Extract the [X, Y] coordinate from the center of the cell holding the provided text.  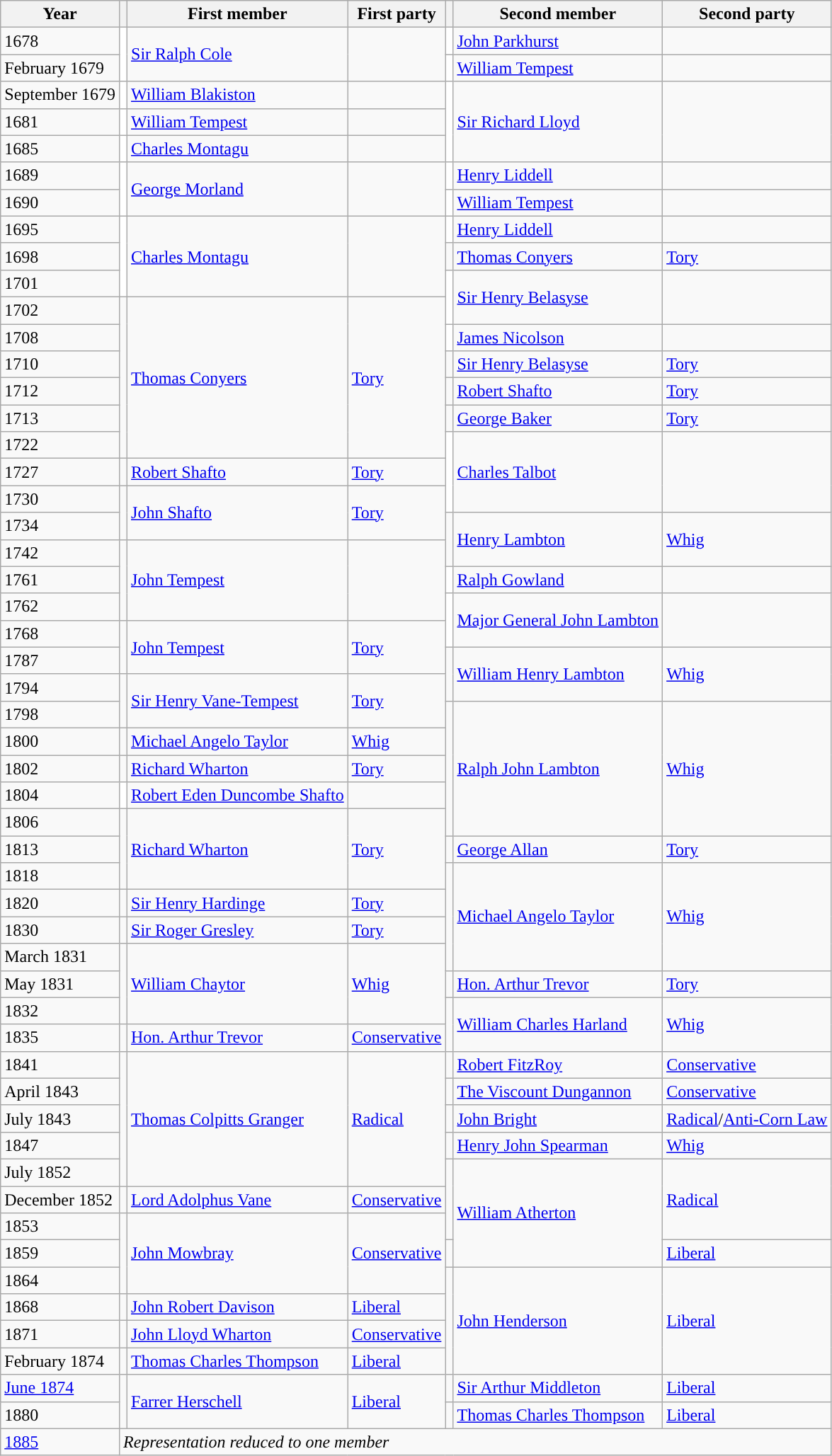
William Chaytor [238, 984]
Sir Roger Gresley [238, 930]
Radical/Anti-Corn Law [747, 1118]
Henry Lambton [558, 539]
1695 [60, 229]
1820 [60, 903]
1813 [60, 849]
James Nicolson [558, 338]
1762 [60, 607]
Second party [747, 14]
Sir Richard Lloyd [558, 122]
John Bright [558, 1118]
June 1874 [60, 1388]
1734 [60, 526]
1702 [60, 310]
Lord Adolphus Vane [238, 1200]
1722 [60, 445]
March 1831 [60, 957]
Sir Arthur Middleton [558, 1388]
1698 [60, 256]
William Henry Lambton [558, 674]
1832 [60, 1011]
1685 [60, 149]
1835 [60, 1038]
Ralph Gowland [558, 580]
1681 [60, 122]
1761 [60, 580]
Farrer Herschell [238, 1401]
George Morland [238, 189]
1708 [60, 338]
William Charles Harland [558, 1024]
John Shafto [238, 512]
1818 [60, 876]
February 1874 [60, 1361]
Robert FitzRoy [558, 1065]
1841 [60, 1065]
1802 [60, 768]
Sir Ralph Cole [238, 55]
John Parkhurst [558, 41]
Ralph John Lambton [558, 768]
Robert Eden Duncombe Shafto [238, 796]
September 1679 [60, 95]
1868 [60, 1307]
1701 [60, 283]
William Blakiston [238, 95]
1787 [60, 660]
John Henderson [558, 1321]
1742 [60, 553]
1830 [60, 930]
Charles Talbot [558, 472]
1871 [60, 1334]
John Lloyd Wharton [238, 1334]
1794 [60, 687]
1689 [60, 176]
May 1831 [60, 984]
July 1843 [60, 1118]
1885 [60, 1442]
1880 [60, 1415]
Major General John Lambton [558, 620]
Henry John Spearman [558, 1145]
John Robert Davison [238, 1307]
The Viscount Dungannon [558, 1091]
George Allan [558, 849]
Representation reduced to one member [475, 1442]
Second member [558, 14]
1713 [60, 418]
1710 [60, 365]
George Baker [558, 418]
1712 [60, 391]
July 1852 [60, 1172]
1730 [60, 499]
1806 [60, 822]
December 1852 [60, 1200]
1690 [60, 202]
First party [397, 14]
1768 [60, 634]
First member [238, 14]
1800 [60, 741]
Thomas Colpitts Granger [238, 1118]
William Atherton [558, 1213]
February 1679 [60, 68]
1847 [60, 1145]
1727 [60, 472]
John Mowbray [238, 1254]
1859 [60, 1254]
1864 [60, 1280]
Year [60, 14]
1853 [60, 1227]
1804 [60, 796]
1798 [60, 714]
1678 [60, 41]
Sir Henry Hardinge [238, 903]
April 1843 [60, 1091]
Sir Henry Vane-Tempest [238, 701]
